Return the [X, Y] coordinate for the center point of the cell that contains the specified text.  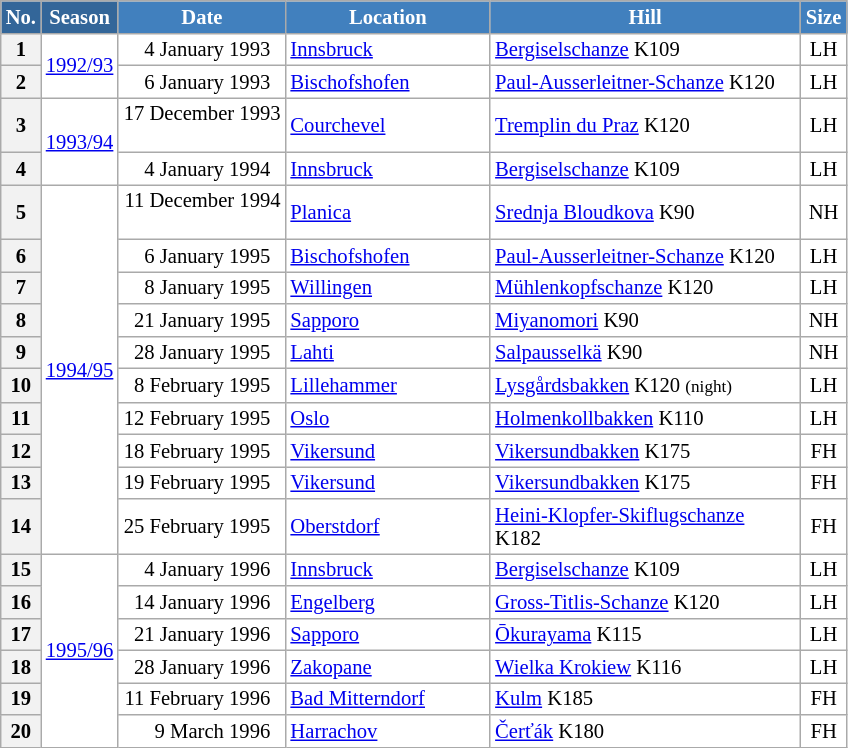
21 January 1995 [202, 320]
Zakopane [388, 666]
17 [21, 634]
5 [21, 212]
1993/94 [80, 140]
Willingen [388, 287]
6 January 1995 [202, 255]
Miyanomori K90 [645, 320]
Planica [388, 212]
Oberstdorf [388, 526]
15 [21, 569]
Engelberg [388, 602]
3 [21, 124]
13 [21, 482]
Bad Mitterndorf [388, 698]
Oslo [388, 418]
Season [80, 16]
Lillehammer [388, 385]
No. [21, 16]
1995/96 [80, 650]
Mühlenkopfschanze K120 [645, 287]
16 [21, 602]
11 [21, 418]
25 February 1995 [202, 526]
Date [202, 16]
Tremplin du Praz K120 [645, 124]
6 January 1993 [202, 81]
Ōkurayama K115 [645, 634]
10 [21, 385]
Harrachov [388, 730]
6 [21, 255]
1992/93 [80, 65]
Čerťák K180 [645, 730]
18 February 1995 [202, 450]
Heini-Klopfer-Skiflugschanze K182 [645, 526]
8 January 1995 [202, 287]
1994/95 [80, 368]
12 February 1995 [202, 418]
Srednja Bloudkova K90 [645, 212]
8 February 1995 [202, 385]
Wielka Krokiew K116 [645, 666]
14 January 1996 [202, 602]
4 January 1996 [202, 569]
4 [21, 168]
Holmenkollbakken K110 [645, 418]
Gross-Titlis-Schanze K120 [645, 602]
18 [21, 666]
4 January 1993 [202, 49]
9 March 1996 [202, 730]
Location [388, 16]
17 December 1993 [202, 124]
20 [21, 730]
14 [21, 526]
Hill [645, 16]
9 [21, 352]
Courchevel [388, 124]
21 January 1996 [202, 634]
1 [21, 49]
8 [21, 320]
Size [824, 16]
2 [21, 81]
11 February 1996 [202, 698]
Lysgårdsbakken K120 (night) [645, 385]
4 January 1994 [202, 168]
Kulm K185 [645, 698]
19 February 1995 [202, 482]
Salpausselkä K90 [645, 352]
Lahti [388, 352]
28 January 1995 [202, 352]
12 [21, 450]
11 December 1994 [202, 212]
19 [21, 698]
28 January 1996 [202, 666]
7 [21, 287]
